Return (x, y) of the center of cell containing provided text 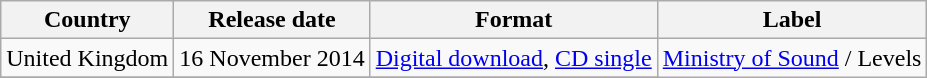
Release date (272, 20)
Ministry of Sound / Levels (792, 58)
Digital download, CD single (514, 58)
16 November 2014 (272, 58)
Country (88, 20)
Format (514, 20)
Label (792, 20)
United Kingdom (88, 58)
